Detect which cell encompasses the target text, then output its (x, y) center coordinate. 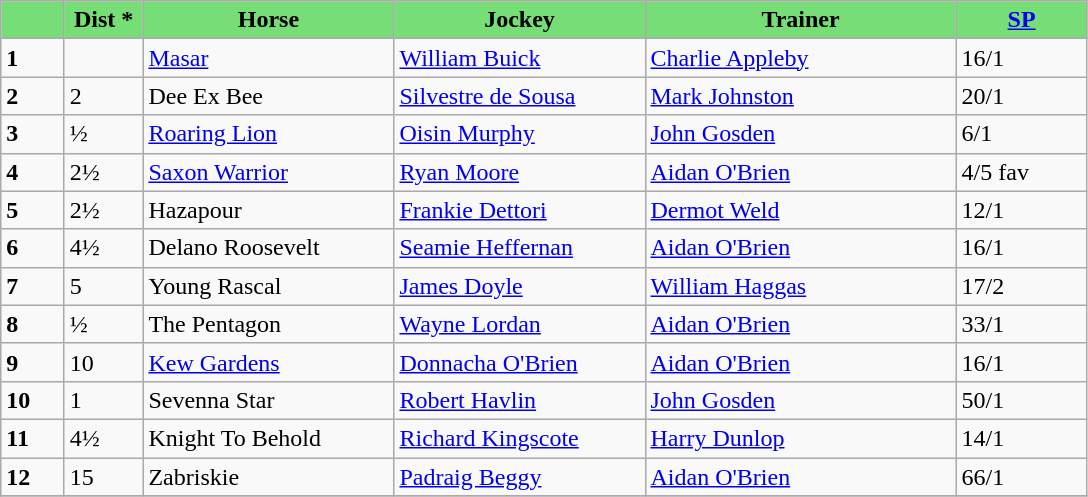
Padraig Beggy (520, 477)
Mark Johnston (800, 96)
Silvestre de Sousa (520, 96)
15 (104, 477)
William Buick (520, 58)
Charlie Appleby (800, 58)
7 (33, 286)
Donnacha O'Brien (520, 362)
66/1 (1022, 477)
Dermot Weld (800, 210)
Harry Dunlop (800, 438)
Seamie Heffernan (520, 248)
The Pentagon (268, 324)
Jockey (520, 20)
Zabriskie (268, 477)
12 (33, 477)
SP (1022, 20)
Richard Kingscote (520, 438)
Wayne Lordan (520, 324)
12/1 (1022, 210)
Saxon Warrior (268, 172)
Kew Gardens (268, 362)
17/2 (1022, 286)
14/1 (1022, 438)
3 (33, 134)
Horse (268, 20)
4/5 fav (1022, 172)
Young Rascal (268, 286)
Frankie Dettori (520, 210)
Dist * (104, 20)
Knight To Behold (268, 438)
8 (33, 324)
Sevenna Star (268, 400)
Robert Havlin (520, 400)
Dee Ex Bee (268, 96)
Hazapour (268, 210)
33/1 (1022, 324)
20/1 (1022, 96)
Oisin Murphy (520, 134)
6 (33, 248)
Roaring Lion (268, 134)
Delano Roosevelt (268, 248)
11 (33, 438)
Trainer (800, 20)
9 (33, 362)
William Haggas (800, 286)
6/1 (1022, 134)
4 (33, 172)
50/1 (1022, 400)
James Doyle (520, 286)
Ryan Moore (520, 172)
Masar (268, 58)
